Determine the [x, y] coordinate at the center of the cell enclosing the given text.  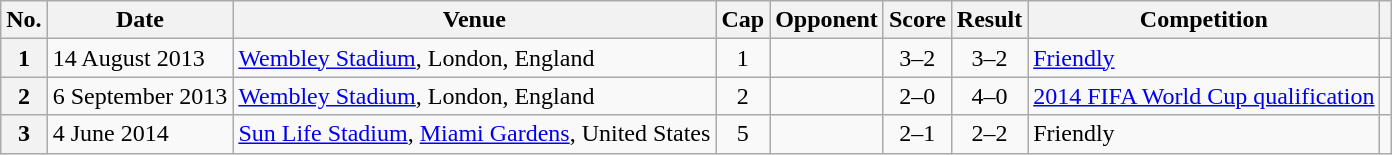
Result [989, 20]
Venue [474, 20]
Score [917, 20]
Cap [743, 20]
3 [24, 134]
2–2 [989, 134]
4–0 [989, 96]
No. [24, 20]
2–0 [917, 96]
2014 FIFA World Cup qualification [1204, 96]
Competition [1204, 20]
Opponent [827, 20]
5 [743, 134]
2–1 [917, 134]
4 June 2014 [140, 134]
Sun Life Stadium, Miami Gardens, United States [474, 134]
Date [140, 20]
6 September 2013 [140, 96]
14 August 2013 [140, 58]
